Output the (x, y) coordinate of the center of the cell containing the given text.  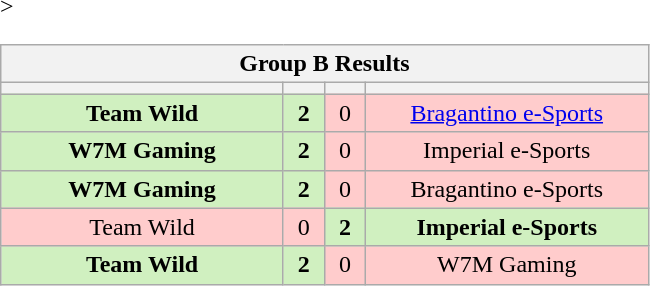
Group B Results (324, 64)
